Output the [X, Y] coordinate of the center of the cell containing the given text.  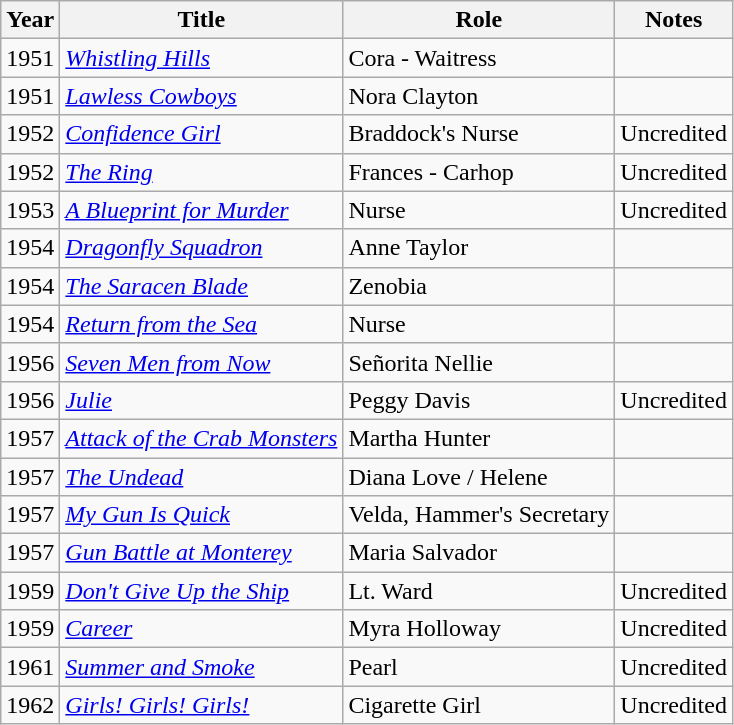
The Undead [202, 477]
Career [202, 629]
Dragonfly Squadron [202, 248]
Nora Clayton [479, 96]
1962 [30, 705]
Cora - Waitress [479, 58]
Myra Holloway [479, 629]
Zenobia [479, 286]
Julie [202, 400]
1953 [30, 210]
The Ring [202, 172]
1961 [30, 667]
Maria Salvador [479, 553]
Señorita Nellie [479, 362]
Martha Hunter [479, 438]
Role [479, 20]
Lt. Ward [479, 591]
My Gun Is Quick [202, 515]
The Saracen Blade [202, 286]
Return from the Sea [202, 324]
Attack of the Crab Monsters [202, 438]
Seven Men from Now [202, 362]
Girls! Girls! Girls! [202, 705]
Velda, Hammer's Secretary [479, 515]
Year [30, 20]
Braddock's Nurse [479, 134]
Confidence Girl [202, 134]
Lawless Cowboys [202, 96]
Title [202, 20]
Whistling Hills [202, 58]
Don't Give Up the Ship [202, 591]
Summer and Smoke [202, 667]
A Blueprint for Murder [202, 210]
Peggy Davis [479, 400]
Anne Taylor [479, 248]
Pearl [479, 667]
Gun Battle at Monterey [202, 553]
Frances - Carhop [479, 172]
Notes [674, 20]
Diana Love / Helene [479, 477]
Cigarette Girl [479, 705]
